Find where the given text appears and provide that cell's center as (x, y) coordinate. 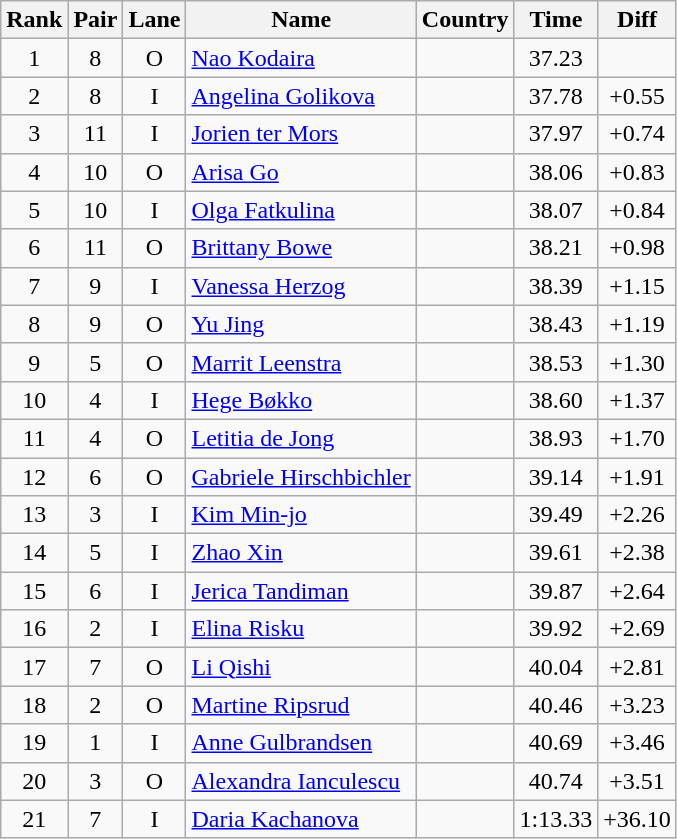
Diff (638, 20)
Time (556, 20)
Marrit Leenstra (301, 362)
38.06 (556, 172)
Jerica Tandiman (301, 591)
Letitia de Jong (301, 438)
Zhao Xin (301, 553)
39.61 (556, 553)
Pair (96, 20)
+2.26 (638, 515)
39.92 (556, 629)
21 (34, 819)
38.07 (556, 210)
18 (34, 705)
Yu Jing (301, 324)
+2.64 (638, 591)
Nao Kodaira (301, 58)
20 (34, 781)
+1.37 (638, 400)
37.97 (556, 134)
40.74 (556, 781)
+2.69 (638, 629)
+0.74 (638, 134)
38.43 (556, 324)
39.87 (556, 591)
+0.98 (638, 248)
Vanessa Herzog (301, 286)
+1.70 (638, 438)
Alexandra Ianculescu (301, 781)
Olga Fatkulina (301, 210)
+1.30 (638, 362)
14 (34, 553)
13 (34, 515)
Elina Risku (301, 629)
40.69 (556, 743)
+3.51 (638, 781)
19 (34, 743)
Lane (154, 20)
Brittany Bowe (301, 248)
38.39 (556, 286)
Anne Gulbrandsen (301, 743)
Jorien ter Mors (301, 134)
40.46 (556, 705)
15 (34, 591)
39.14 (556, 477)
+0.83 (638, 172)
38.21 (556, 248)
39.49 (556, 515)
+2.81 (638, 667)
37.78 (556, 96)
38.93 (556, 438)
37.23 (556, 58)
+1.19 (638, 324)
38.60 (556, 400)
+3.23 (638, 705)
Daria Kachanova (301, 819)
+0.55 (638, 96)
Hege Bøkko (301, 400)
Li Qishi (301, 667)
12 (34, 477)
+0.84 (638, 210)
+1.15 (638, 286)
+1.91 (638, 477)
+3.46 (638, 743)
38.53 (556, 362)
1:13.33 (556, 819)
17 (34, 667)
+2.38 (638, 553)
40.04 (556, 667)
Arisa Go (301, 172)
Martine Ripsrud (301, 705)
Angelina Golikova (301, 96)
Kim Min-jo (301, 515)
16 (34, 629)
Rank (34, 20)
+36.10 (638, 819)
Name (301, 20)
Gabriele Hirschbichler (301, 477)
Country (465, 20)
